Scan for the cell matching the given text and deliver its (x, y) coordinate at center. 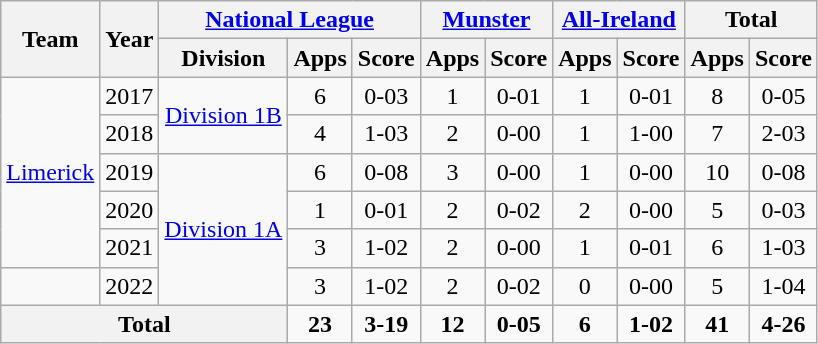
1-00 (651, 134)
2020 (130, 210)
2-03 (783, 134)
Limerick (50, 172)
7 (717, 134)
0 (585, 286)
2019 (130, 172)
4-26 (783, 324)
4 (320, 134)
10 (717, 172)
3-19 (386, 324)
Year (130, 39)
1-04 (783, 286)
12 (452, 324)
Division 1B (224, 115)
Division 1A (224, 229)
23 (320, 324)
2018 (130, 134)
National League (290, 20)
2022 (130, 286)
41 (717, 324)
8 (717, 96)
2021 (130, 248)
Team (50, 39)
2017 (130, 96)
All-Ireland (619, 20)
Munster (486, 20)
Division (224, 58)
